Scan for the cell matching the given text and deliver its [X, Y] coordinate at center. 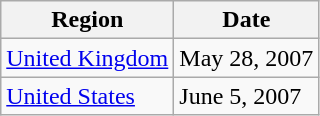
United Kingdom [88, 58]
June 5, 2007 [246, 96]
Date [246, 20]
United States [88, 96]
May 28, 2007 [246, 58]
Region [88, 20]
